Detect which cell encompasses the target text, then output its (X, Y) center coordinate. 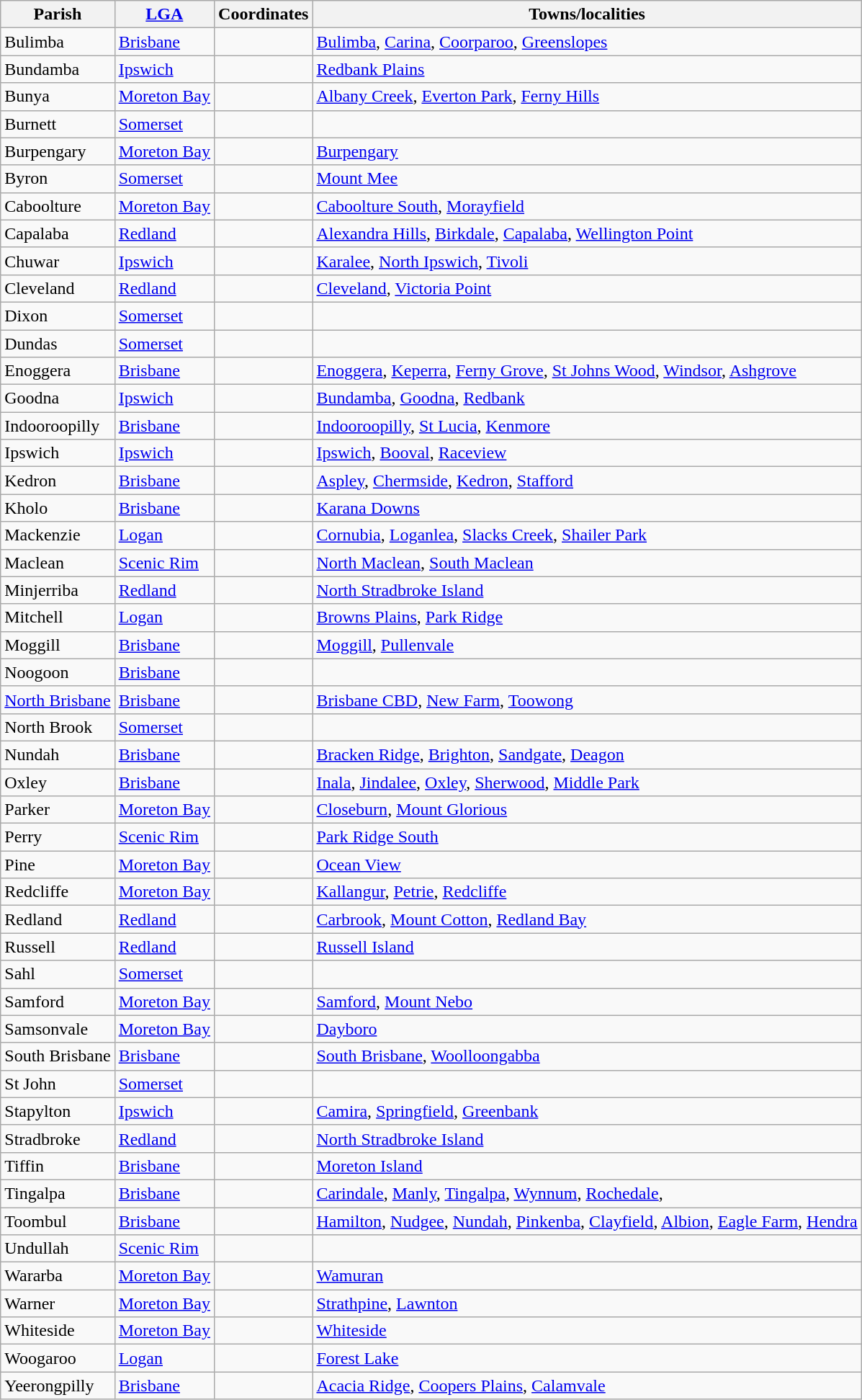
Undullah (58, 1249)
Capalaba (58, 233)
Woogaroo (58, 1358)
Nundah (58, 754)
Moreton Island (587, 1166)
Maclean (58, 563)
Indooroopilly, St Lucia, Kenmore (587, 426)
Enoggera (58, 371)
Towns/localities (587, 14)
Caboolture (58, 206)
Bracken Ridge, Brighton, Sandgate, Deagon (587, 754)
Minjerriba (58, 590)
Karana Downs (587, 508)
Carindale, Manly, Tingalpa, Wynnum, Rochedale, (587, 1193)
Cleveland, Victoria Point (587, 288)
Russell (58, 947)
Russell Island (587, 947)
Goodna (58, 398)
Camira, Springfield, Greenbank (587, 1111)
Stradbroke (58, 1138)
Redcliffe (58, 892)
Kedron (58, 481)
Aspley, Chermside, Kedron, Stafford (587, 481)
Dayboro (587, 1029)
Cleveland (58, 288)
Pine (58, 865)
Brisbane CBD, New Farm, Toowong (587, 700)
Bulimba (58, 42)
Oxley (58, 782)
Wararba (58, 1276)
North Maclean, South Maclean (587, 563)
Acacia Ridge, Coopers Plains, Calamvale (587, 1386)
Indooroopilly (58, 426)
Redbank Plains (587, 69)
Inala, Jindalee, Oxley, Sherwood, Middle Park (587, 782)
Samford, Mount Nebo (587, 1002)
Mount Mee (587, 179)
LGA (164, 14)
Noogoon (58, 672)
Bundamba (58, 69)
Parish (58, 14)
Moggill (58, 645)
North Brisbane (58, 700)
Ocean View (587, 865)
Sahl (58, 974)
Alexandra Hills, Birkdale, Capalaba, Wellington Point (587, 233)
St John (58, 1084)
Kholo (58, 508)
Yeerongpilly (58, 1386)
Kallangur, Petrie, Redcliffe (587, 892)
Albany Creek, Everton Park, Ferny Hills (587, 97)
Tiffin (58, 1166)
Chuwar (58, 261)
Forest Lake (587, 1358)
Samford (58, 1002)
South Brisbane, Woolloongabba (587, 1056)
Samsonvale (58, 1029)
Parker (58, 810)
Bundamba, Goodna, Redbank (587, 398)
Byron (58, 179)
South Brisbane (58, 1056)
Carbrook, Mount Cotton, Redland Bay (587, 919)
Wamuran (587, 1276)
Caboolture South, Morayfield (587, 206)
Ipswich, Booval, Raceview (587, 453)
North Brook (58, 727)
Stapylton (58, 1111)
Bunya (58, 97)
Coordinates (264, 14)
Enoggera, Keperra, Ferny Grove, St Johns Wood, Windsor, Ashgrove (587, 371)
Warner (58, 1303)
Perry (58, 837)
Karalee, North Ipswich, Tivoli (587, 261)
Closeburn, Mount Glorious (587, 810)
Mitchell (58, 617)
Park Ridge South (587, 837)
Dundas (58, 344)
Burnett (58, 124)
Dixon (58, 316)
Strathpine, Lawnton (587, 1303)
Browns Plains, Park Ridge (587, 617)
Moggill, Pullenvale (587, 645)
Cornubia, Loganlea, Slacks Creek, Shailer Park (587, 535)
Mackenzie (58, 535)
Toombul (58, 1221)
Hamilton, Nudgee, Nundah, Pinkenba, Clayfield, Albion, Eagle Farm, Hendra (587, 1221)
Tingalpa (58, 1193)
Bulimba, Carina, Coorparoo, Greenslopes (587, 42)
